Provide the [x, y] coordinate of the cell's center where the given text is located.  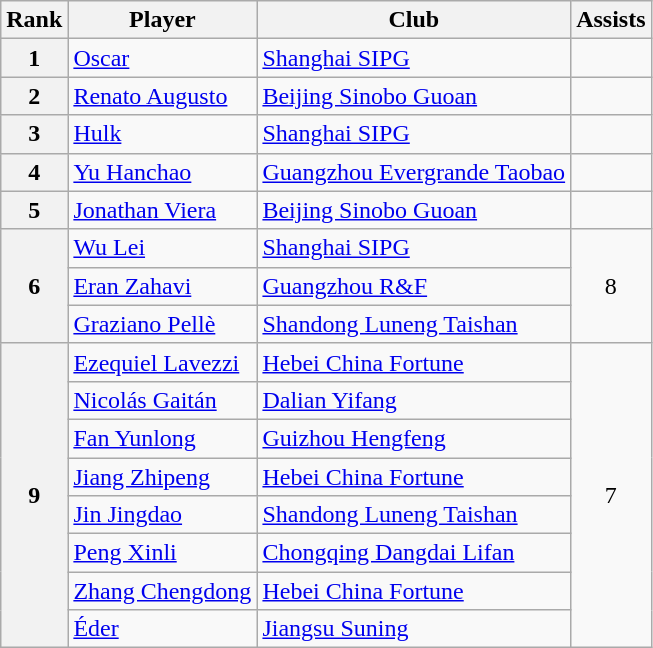
Rank [34, 20]
9 [34, 495]
Club [414, 20]
Dalian Yifang [414, 400]
Renato Augusto [162, 96]
Yu Hanchao [162, 172]
Peng Xinli [162, 553]
Zhang Chengdong [162, 591]
4 [34, 172]
Ezequiel Lavezzi [162, 362]
Guizhou Hengfeng [414, 438]
3 [34, 134]
2 [34, 96]
Chongqing Dangdai Lifan [414, 553]
Éder [162, 629]
Fan Yunlong [162, 438]
Player [162, 20]
Jonathan Viera [162, 210]
Eran Zahavi [162, 286]
Guangzhou R&F [414, 286]
7 [611, 495]
Assists [611, 20]
Hulk [162, 134]
Jiangsu Suning [414, 629]
8 [611, 286]
Guangzhou Evergrande Taobao [414, 172]
Oscar [162, 58]
Wu Lei [162, 248]
Nicolás Gaitán [162, 400]
Jin Jingdao [162, 515]
5 [34, 210]
1 [34, 58]
6 [34, 286]
Graziano Pellè [162, 324]
Jiang Zhipeng [162, 477]
